Output the (x, y) coordinate of the center of the cell containing the given text.  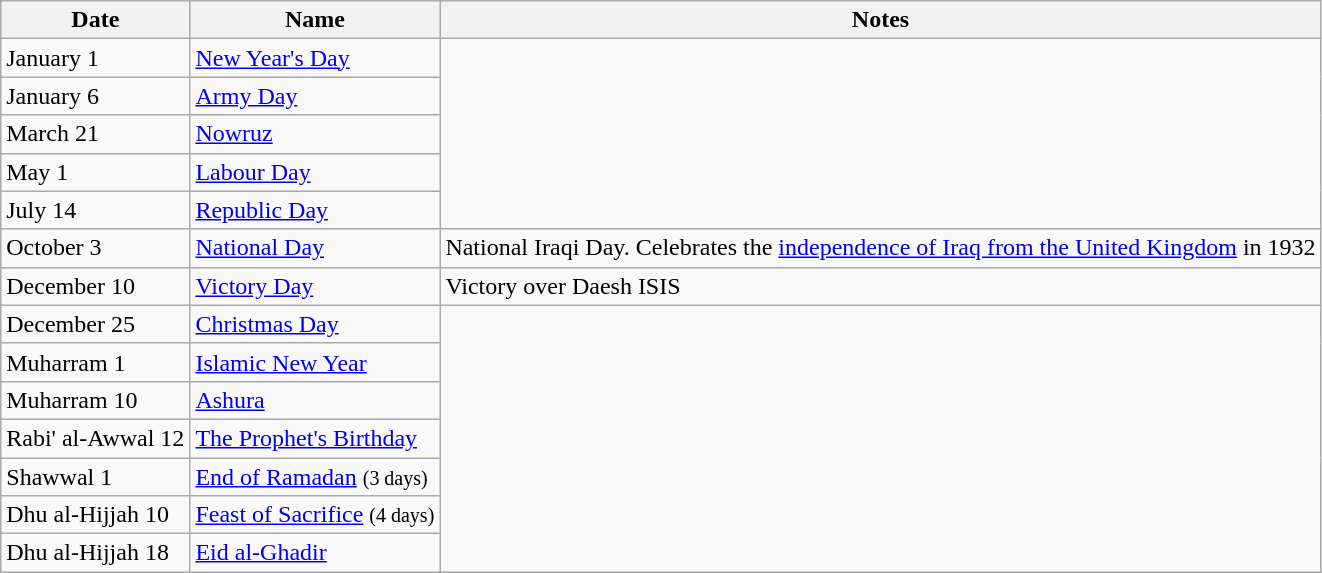
Nowruz (315, 134)
January 6 (96, 96)
March 21 (96, 134)
Christmas Day (315, 324)
December 10 (96, 286)
December 25 (96, 324)
Islamic New Year (315, 362)
October 3 (96, 248)
July 14 (96, 210)
Muharram 10 (96, 400)
New Year's Day (315, 58)
Date (96, 20)
Dhu al-Hijjah 10 (96, 515)
Name (315, 20)
Labour Day (315, 172)
Victory Day (315, 286)
Notes (880, 20)
Muharram 1 (96, 362)
Shawwal 1 (96, 477)
End of Ramadan (3 days) (315, 477)
Republic Day (315, 210)
National Day (315, 248)
The Prophet's Birthday (315, 438)
Army Day (315, 96)
Victory over Daesh ISIS (880, 286)
Dhu al-Hijjah 18 (96, 553)
Rabi' al-Awwal 12 (96, 438)
January 1 (96, 58)
May 1 (96, 172)
Ashura (315, 400)
Eid al-Ghadir (315, 553)
Feast of Sacrifice (4 days) (315, 515)
National Iraqi Day. Celebrates the independence of Iraq from the United Kingdom in 1932 (880, 248)
